Return the [x, y] coordinate for the center point of the cell that contains the specified text.  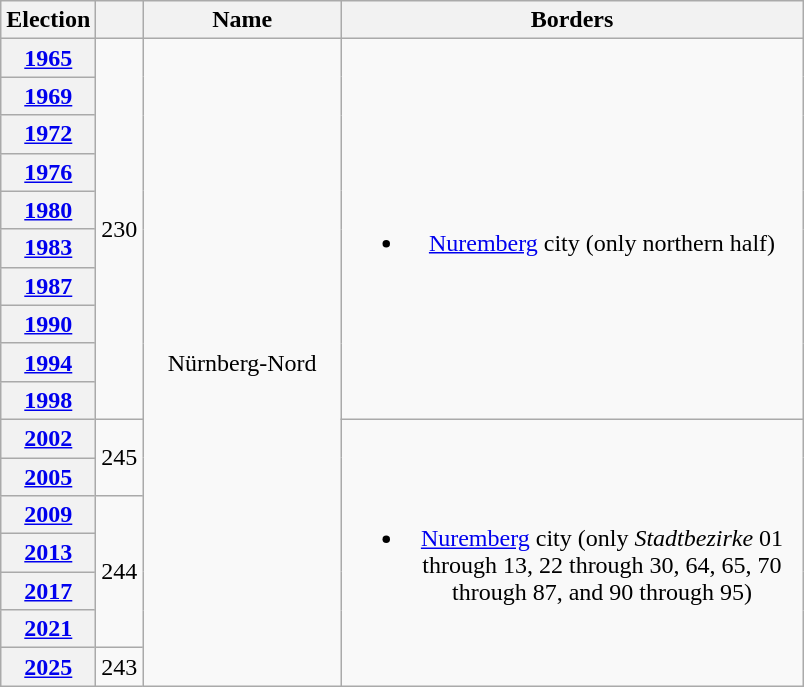
2005 [48, 477]
Nuremberg city (only northern half) [572, 230]
243 [120, 667]
1994 [48, 362]
230 [120, 230]
2009 [48, 515]
1965 [48, 58]
1969 [48, 96]
2025 [48, 667]
1987 [48, 286]
Nürnberg-Nord [242, 362]
244 [120, 572]
1983 [48, 248]
Election [48, 20]
1998 [48, 400]
Nuremberg city (only Stadtbezirke 01 through 13, 22 through 30, 64, 65, 70 through 87, and 90 through 95) [572, 552]
Name [242, 20]
Borders [572, 20]
2017 [48, 591]
2021 [48, 629]
2002 [48, 438]
2013 [48, 553]
1976 [48, 172]
245 [120, 457]
1980 [48, 210]
1990 [48, 324]
1972 [48, 134]
